Find where the given text appears and provide that cell's center as (x, y) coordinate. 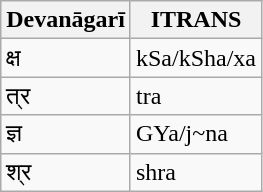
kSa/kSha/xa (196, 58)
ज्ञ (66, 134)
tra (196, 96)
GYa/j~na (196, 134)
क्ष (66, 58)
ITRANS (196, 20)
श्र (66, 172)
त्र (66, 96)
shra (196, 172)
Devanāgarī (66, 20)
